Find where the given text appears and provide that cell's center as (x, y) coordinate. 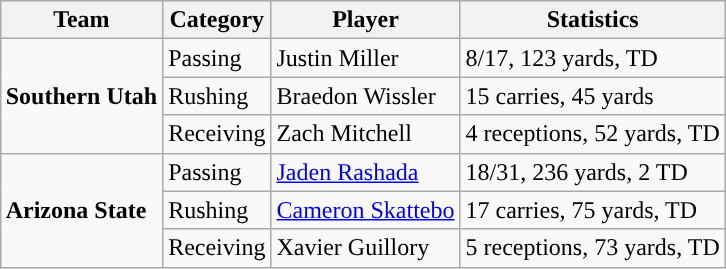
Team (81, 20)
Justin Miller (366, 58)
Category (217, 20)
Statistics (592, 20)
Player (366, 20)
Cameron Skattebo (366, 210)
8/17, 123 yards, TD (592, 58)
Arizona State (81, 210)
Braedon Wissler (366, 96)
4 receptions, 52 yards, TD (592, 134)
Xavier Guillory (366, 248)
Southern Utah (81, 96)
Jaden Rashada (366, 172)
15 carries, 45 yards (592, 96)
18/31, 236 yards, 2 TD (592, 172)
17 carries, 75 yards, TD (592, 210)
5 receptions, 73 yards, TD (592, 248)
Zach Mitchell (366, 134)
